Extract the (x, y) coordinate from the center of the cell holding the provided text.  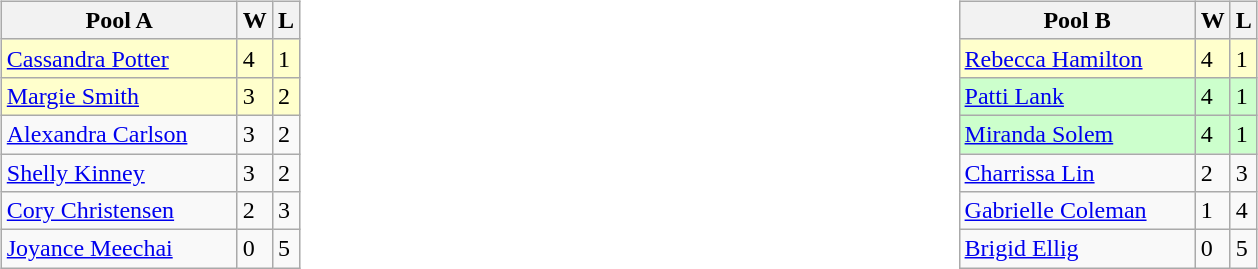
Pool A (119, 20)
Pool B (1077, 20)
Alexandra Carlson (119, 134)
Cory Christensen (119, 211)
Brigid Ellig (1077, 249)
Margie Smith (119, 96)
Gabrielle Coleman (1077, 211)
Miranda Solem (1077, 134)
Patti Lank (1077, 96)
Rebecca Hamilton (1077, 58)
Cassandra Potter (119, 58)
Shelly Kinney (119, 173)
Charrissa Lin (1077, 173)
Joyance Meechai (119, 249)
